Scan for the cell matching the given text and deliver its (x, y) coordinate at center. 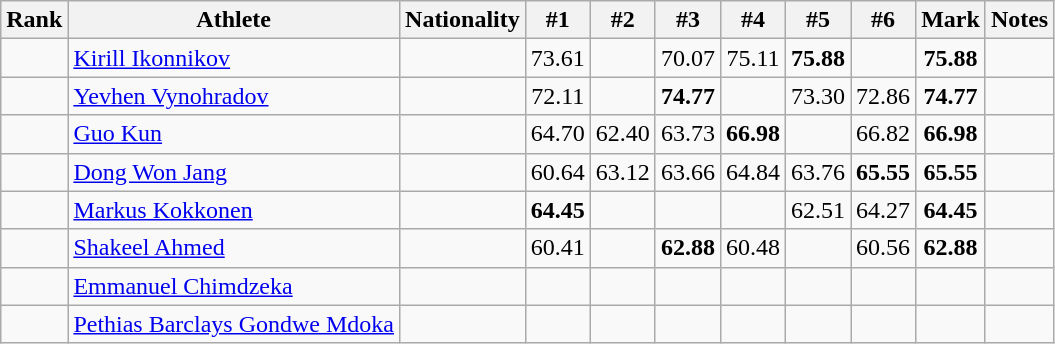
Pethias Barclays Gondwe Mdoka (234, 324)
70.07 (688, 58)
63.76 (818, 172)
Notes (1019, 20)
#3 (688, 20)
64.70 (558, 134)
#5 (818, 20)
62.51 (818, 210)
Markus Kokkonen (234, 210)
60.41 (558, 248)
Kirill Ikonnikov (234, 58)
Athlete (234, 20)
Emmanuel Chimdzeka (234, 286)
60.48 (752, 248)
Mark (951, 20)
Guo Kun (234, 134)
66.82 (884, 134)
Dong Won Jang (234, 172)
#4 (752, 20)
63.73 (688, 134)
#1 (558, 20)
Rank (34, 20)
64.27 (884, 210)
#6 (884, 20)
62.40 (622, 134)
Nationality (463, 20)
60.64 (558, 172)
63.66 (688, 172)
60.56 (884, 248)
Yevhen Vynohradov (234, 96)
73.30 (818, 96)
#2 (622, 20)
64.84 (752, 172)
63.12 (622, 172)
72.86 (884, 96)
Shakeel Ahmed (234, 248)
75.11 (752, 58)
72.11 (558, 96)
73.61 (558, 58)
